Return the (X, Y) coordinate for the center point of the cell that contains the specified text.  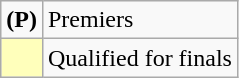
Premiers (140, 20)
(P) (22, 20)
Qualified for finals (140, 58)
